Pinpoint the cell where the given text exists, returning its [x, y] midpoint coordinate. 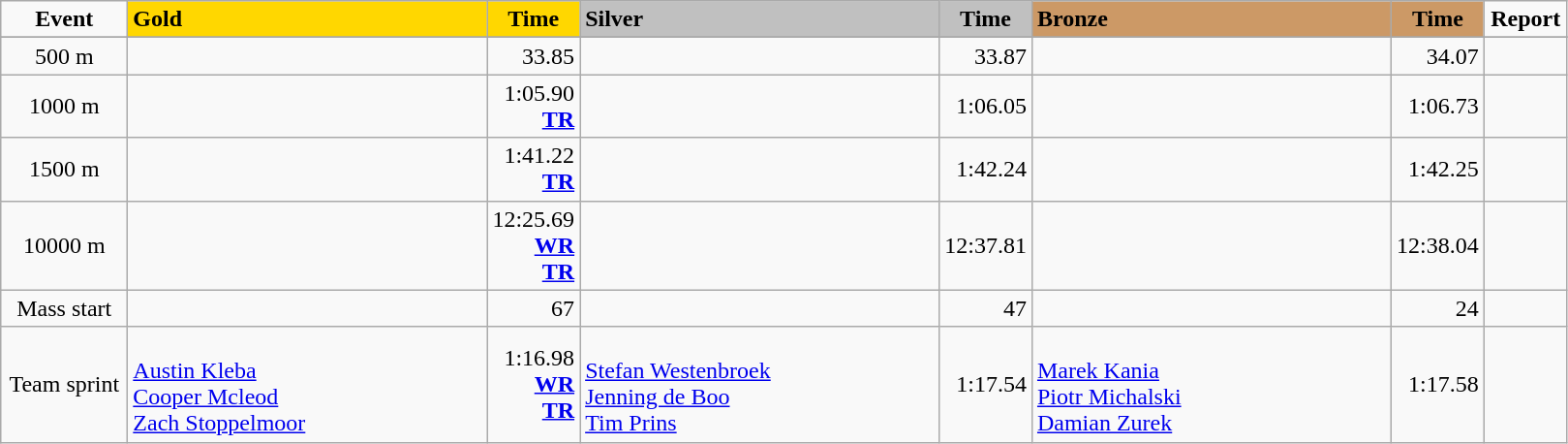
10000 m [64, 245]
33.85 [534, 56]
1:05.90TR [534, 107]
67 [534, 308]
1000 m [64, 107]
Report [1525, 19]
24 [1437, 308]
Austin KlebaCooper McleodZach Stoppelmoor [308, 384]
Marek KaniaPiotr MichalskiDamian Zurek [1211, 384]
12:25.69WRTR [534, 245]
34.07 [1437, 56]
1:06.05 [986, 107]
47 [986, 308]
33.87 [986, 56]
Team sprint [64, 384]
12:37.81 [986, 245]
1:17.54 [986, 384]
1:42.25 [1437, 169]
Silver [759, 19]
Gold [308, 19]
Event [64, 19]
Mass start [64, 308]
1:16.98WRTR [534, 384]
1:06.73 [1437, 107]
1500 m [64, 169]
500 m [64, 56]
1:41.22TR [534, 169]
12:38.04 [1437, 245]
1:42.24 [986, 169]
Bronze [1211, 19]
1:17.58 [1437, 384]
Stefan WestenbroekJenning de BooTim Prins [759, 384]
